Locate the cell with the specified text and output its [X, Y] center coordinate. 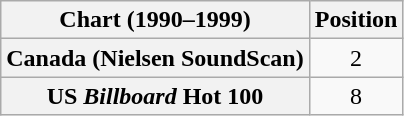
2 [356, 58]
Canada (Nielsen SoundScan) [155, 58]
US Billboard Hot 100 [155, 96]
Position [356, 20]
Chart (1990–1999) [155, 20]
8 [356, 96]
